Find where the given text appears and provide that cell's center as [x, y] coordinate. 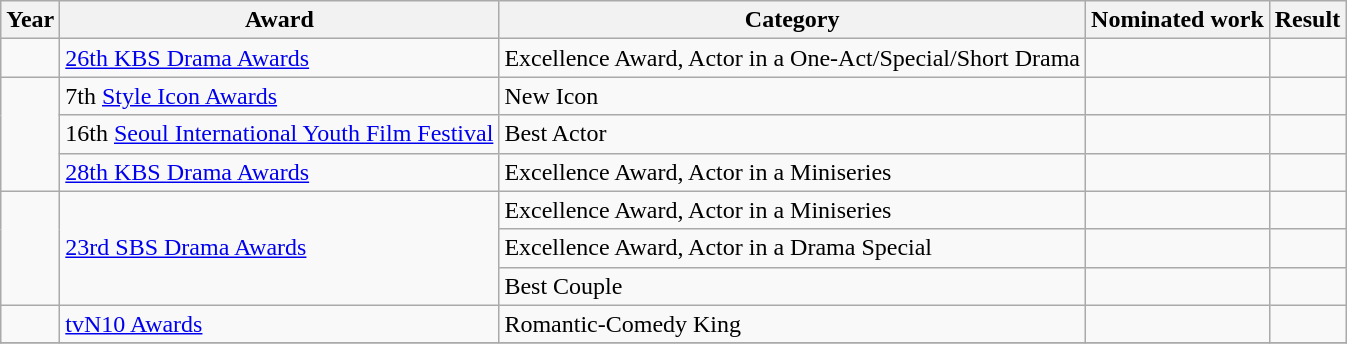
28th KBS Drama Awards [280, 172]
Nominated work [1178, 20]
26th KBS Drama Awards [280, 58]
Category [792, 20]
New Icon [792, 96]
Excellence Award, Actor in a One-Act/Special/Short Drama [792, 58]
7th Style Icon Awards [280, 96]
Romantic-Comedy King [792, 324]
16th Seoul International Youth Film Festival [280, 134]
23rd SBS Drama Awards [280, 248]
Excellence Award, Actor in a Drama Special [792, 248]
Year [30, 20]
tvN10 Awards [280, 324]
Best Actor [792, 134]
Result [1307, 20]
Award [280, 20]
Best Couple [792, 286]
